Scan for the cell matching the given text and deliver its [x, y] coordinate at center. 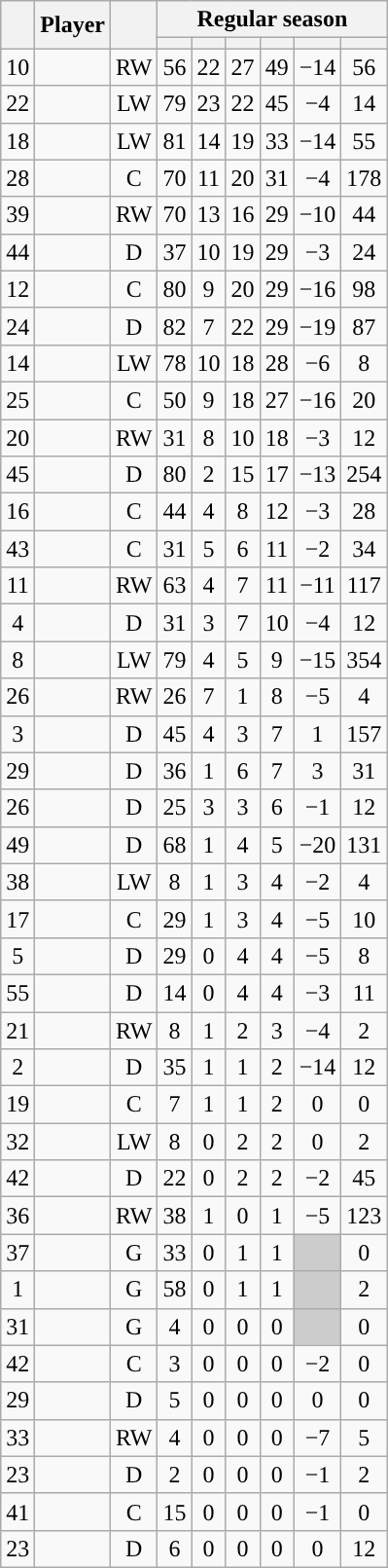
−11 [317, 586]
Regular season [272, 19]
Player [73, 25]
131 [364, 845]
82 [175, 326]
254 [364, 475]
−15 [317, 660]
−7 [317, 1438]
−20 [317, 845]
98 [364, 289]
32 [18, 1142]
78 [175, 363]
87 [364, 326]
68 [175, 845]
123 [364, 1216]
178 [364, 178]
354 [364, 660]
−10 [317, 215]
43 [18, 549]
81 [175, 141]
50 [175, 400]
−6 [317, 363]
157 [364, 734]
21 [18, 1031]
13 [208, 215]
117 [364, 586]
41 [18, 1512]
58 [175, 1290]
39 [18, 215]
34 [364, 549]
−13 [317, 475]
35 [175, 1068]
63 [175, 586]
−19 [317, 326]
